Capture the cell that displays the provided text and extract its (X, Y) central coordinate. 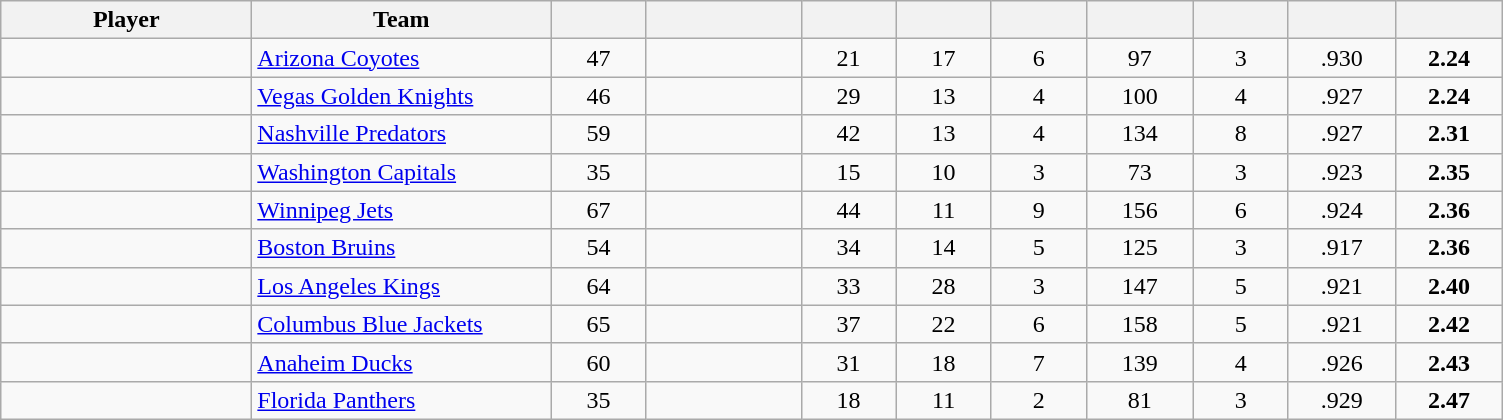
42 (848, 134)
33 (848, 286)
158 (1140, 324)
46 (598, 96)
15 (848, 172)
65 (598, 324)
81 (1140, 400)
21 (848, 58)
Nashville Predators (402, 134)
10 (944, 172)
14 (944, 248)
.924 (1342, 210)
2.35 (1448, 172)
100 (1140, 96)
8 (1240, 134)
7 (1038, 362)
2.31 (1448, 134)
31 (848, 362)
2.47 (1448, 400)
Columbus Blue Jackets (402, 324)
73 (1140, 172)
134 (1140, 134)
Washington Capitals (402, 172)
Los Angeles Kings (402, 286)
64 (598, 286)
.929 (1342, 400)
125 (1140, 248)
67 (598, 210)
54 (598, 248)
Anaheim Ducks (402, 362)
17 (944, 58)
97 (1140, 58)
2 (1038, 400)
Florida Panthers (402, 400)
60 (598, 362)
2.43 (1448, 362)
Winnipeg Jets (402, 210)
37 (848, 324)
139 (1140, 362)
2.40 (1448, 286)
.923 (1342, 172)
Vegas Golden Knights (402, 96)
29 (848, 96)
Boston Bruins (402, 248)
Player (126, 20)
59 (598, 134)
9 (1038, 210)
Team (402, 20)
28 (944, 286)
147 (1140, 286)
22 (944, 324)
34 (848, 248)
.930 (1342, 58)
.926 (1342, 362)
Arizona Coyotes (402, 58)
44 (848, 210)
156 (1140, 210)
.917 (1342, 248)
2.42 (1448, 324)
47 (598, 58)
